From the cell containing the given text, extract its center point as (x, y) coordinate. 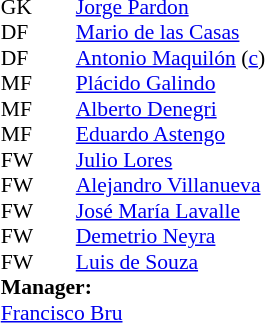
Julio Lores (170, 160)
Luis de Souza (170, 262)
Manager: (133, 287)
Alberto Denegri (170, 109)
Antonio Maquilón (c) (170, 58)
Demetrio Neyra (170, 237)
José María Lavalle (170, 211)
Mario de las Casas (170, 33)
Alejandro Villanueva (170, 185)
Plácido Galindo (170, 83)
Eduardo Astengo (170, 135)
